Return (x, y) of the center of cell containing provided text 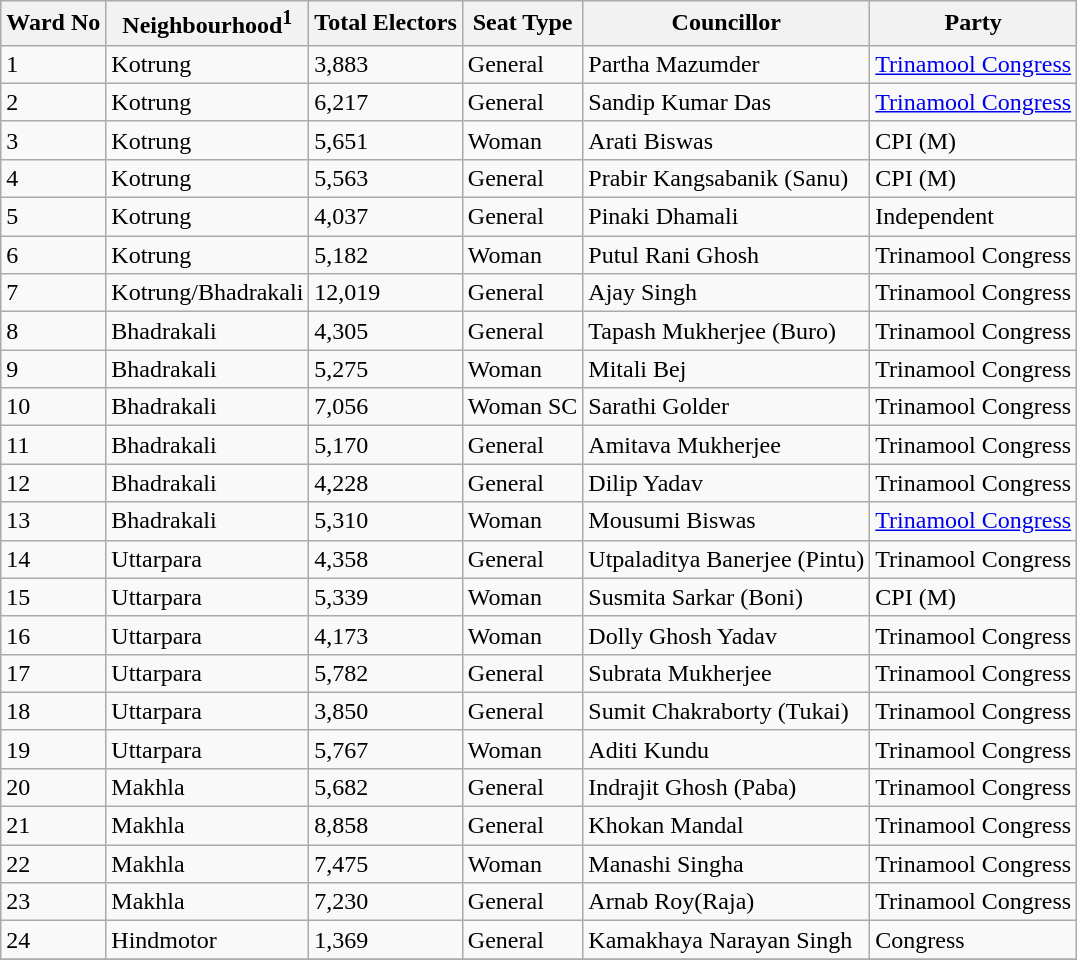
Hindmotor (208, 940)
6,217 (386, 102)
1 (54, 64)
15 (54, 597)
18 (54, 711)
8 (54, 331)
12,019 (386, 293)
3 (54, 140)
Khokan Mandal (726, 826)
16 (54, 635)
Dolly Ghosh Yadav (726, 635)
9 (54, 369)
Subrata Mukherjee (726, 673)
7,056 (386, 407)
5,275 (386, 369)
Utpaladitya Banerjee (Pintu) (726, 559)
Ajay Singh (726, 293)
12 (54, 483)
5,782 (386, 673)
Independent (974, 217)
Sumit Chakraborty (Tukai) (726, 711)
10 (54, 407)
24 (54, 940)
Party (974, 24)
2 (54, 102)
5,682 (386, 787)
21 (54, 826)
6 (54, 255)
Kamakhaya Narayan Singh (726, 940)
17 (54, 673)
Kotrung/Bhadrakali (208, 293)
4,358 (386, 559)
11 (54, 445)
13 (54, 521)
Arati Biswas (726, 140)
22 (54, 864)
Mousumi Biswas (726, 521)
4 (54, 178)
4,037 (386, 217)
4,228 (386, 483)
4,173 (386, 635)
5,651 (386, 140)
Partha Mazumder (726, 64)
Putul Rani Ghosh (726, 255)
23 (54, 902)
19 (54, 749)
Seat Type (522, 24)
Tapash Mukherjee (Buro) (726, 331)
Arnab Roy(Raja) (726, 902)
Susmita Sarkar (Boni) (726, 597)
Mitali Bej (726, 369)
5 (54, 217)
Prabir Kangsabanik (Sanu) (726, 178)
Aditi Kundu (726, 749)
1,369 (386, 940)
5,182 (386, 255)
Dilip Yadav (726, 483)
5,310 (386, 521)
Sarathi Golder (726, 407)
7,230 (386, 902)
3,883 (386, 64)
Councillor (726, 24)
14 (54, 559)
8,858 (386, 826)
Woman SC (522, 407)
5,767 (386, 749)
Amitava Mukherjee (726, 445)
5,339 (386, 597)
7 (54, 293)
Manashi Singha (726, 864)
7,475 (386, 864)
3,850 (386, 711)
Indrajit Ghosh (Paba) (726, 787)
5,170 (386, 445)
Pinaki Dhamali (726, 217)
4,305 (386, 331)
Neighbourhood1 (208, 24)
20 (54, 787)
Ward No (54, 24)
Congress (974, 940)
Total Electors (386, 24)
5,563 (386, 178)
Sandip Kumar Das (726, 102)
